Pinpoint the cell where the given text exists, returning its [X, Y] midpoint coordinate. 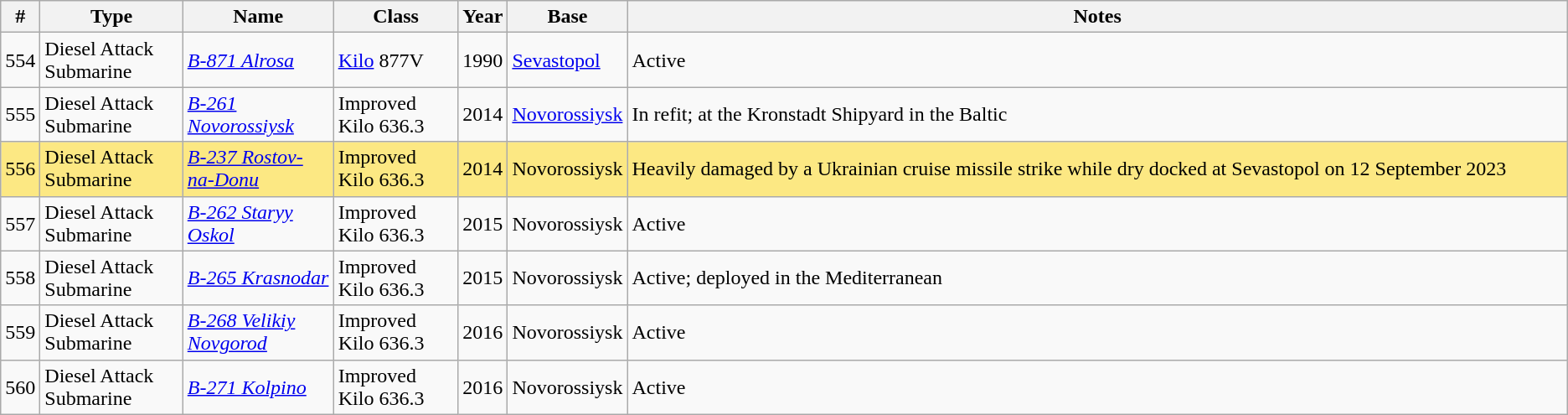
557 [20, 223]
Notes [1097, 17]
556 [20, 169]
Class [395, 17]
1990 [482, 60]
559 [20, 332]
Type [111, 17]
Active; deployed in the Mediterranean [1097, 278]
Name [258, 17]
B-265 Krasnodar [258, 278]
555 [20, 114]
B-268 Velikiy Novgorod [258, 332]
B-271 Kolpino [258, 387]
B-262 Staryy Oskol [258, 223]
B-261 Novorossiysk [258, 114]
# [20, 17]
Year [482, 17]
560 [20, 387]
558 [20, 278]
In refit; at the Kronstadt Shipyard in the Baltic [1097, 114]
Heavily damaged by a Ukrainian cruise missile strike while dry docked at Sevastopol on 12 September 2023 [1097, 169]
B-871 Alrosa [258, 60]
B-237 Rostov-na-Donu [258, 169]
Base [568, 17]
554 [20, 60]
Kilo 877V [395, 60]
Sevastopol [568, 60]
